Return the [x, y] coordinate for the center point of the cell that contains the specified text.  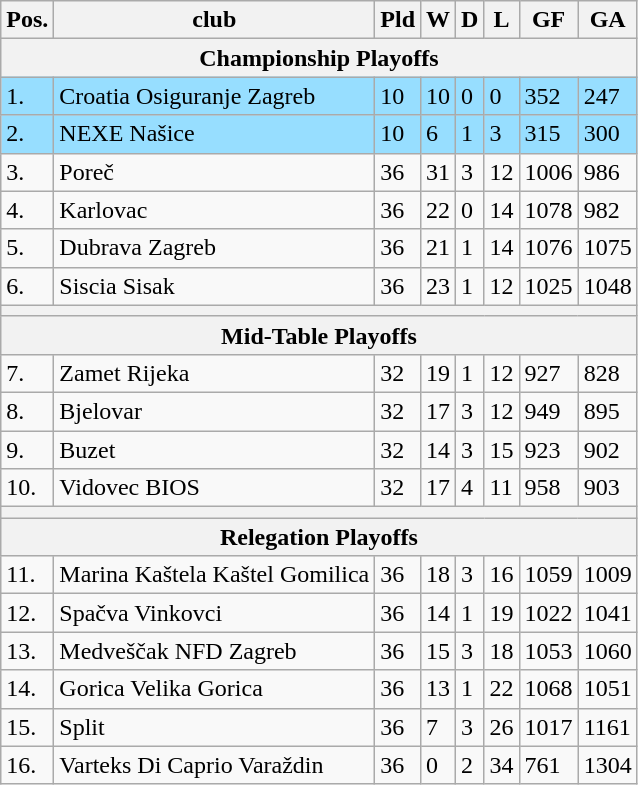
1059 [548, 575]
1076 [548, 248]
1022 [548, 613]
Pld [398, 20]
Spačva Vinkovci [214, 613]
1051 [608, 689]
7. [28, 373]
247 [608, 96]
15. [28, 727]
Mid-Table Playoffs [319, 335]
Zamet Rijeka [214, 373]
1060 [608, 651]
1017 [548, 727]
Medveščak NFD Zagreb [214, 651]
11 [502, 488]
8. [28, 411]
Relegation Playoffs [319, 537]
11. [28, 575]
10. [28, 488]
6 [438, 134]
Championship Playoffs [319, 58]
315 [548, 134]
1006 [548, 172]
Dubrava Zagreb [214, 248]
1053 [548, 651]
7 [438, 727]
2 [470, 765]
club [214, 20]
16. [28, 765]
Gorica Velika Gorica [214, 689]
927 [548, 373]
923 [548, 449]
1009 [608, 575]
D [470, 20]
1078 [548, 210]
1068 [548, 689]
903 [608, 488]
4. [28, 210]
31 [438, 172]
902 [608, 449]
21 [438, 248]
1304 [608, 765]
12. [28, 613]
958 [548, 488]
Karlovac [214, 210]
4 [470, 488]
9. [28, 449]
761 [548, 765]
Pos. [28, 20]
Split [214, 727]
Buzet [214, 449]
13. [28, 651]
3. [28, 172]
986 [608, 172]
982 [608, 210]
828 [608, 373]
2. [28, 134]
1048 [608, 286]
Bjelovar [214, 411]
300 [608, 134]
34 [502, 765]
6. [28, 286]
26 [502, 727]
13 [438, 689]
GA [608, 20]
1041 [608, 613]
GF [548, 20]
Siscia Sisak [214, 286]
949 [548, 411]
1025 [548, 286]
1161 [608, 727]
16 [502, 575]
Poreč [214, 172]
895 [608, 411]
14. [28, 689]
Marina Kaštela Kaštel Gomilica [214, 575]
Croatia Osiguranje Zagreb [214, 96]
NEXE Našice [214, 134]
23 [438, 286]
L [502, 20]
352 [548, 96]
1. [28, 96]
5. [28, 248]
Vidovec BIOS [214, 488]
W [438, 20]
1075 [608, 248]
Varteks Di Caprio Varaždin [214, 765]
